Pinpoint the cell where the given text exists, returning its [x, y] midpoint coordinate. 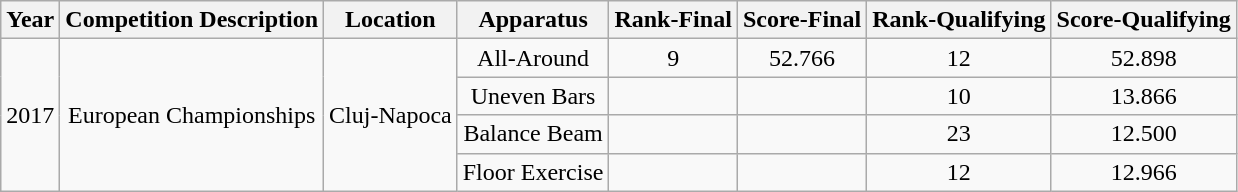
2017 [30, 115]
Location [391, 20]
12.966 [1144, 172]
23 [959, 134]
European Championships [192, 115]
12.500 [1144, 134]
10 [959, 96]
Score-Final [802, 20]
Uneven Bars [533, 96]
52.898 [1144, 58]
Rank-Qualifying [959, 20]
Competition Description [192, 20]
All-Around [533, 58]
Cluj-Napoca [391, 115]
Year [30, 20]
52.766 [802, 58]
13.866 [1144, 96]
Floor Exercise [533, 172]
Apparatus [533, 20]
Balance Beam [533, 134]
9 [673, 58]
Score-Qualifying [1144, 20]
Rank-Final [673, 20]
